Pinpoint the cell where the given text exists, returning its (X, Y) midpoint coordinate. 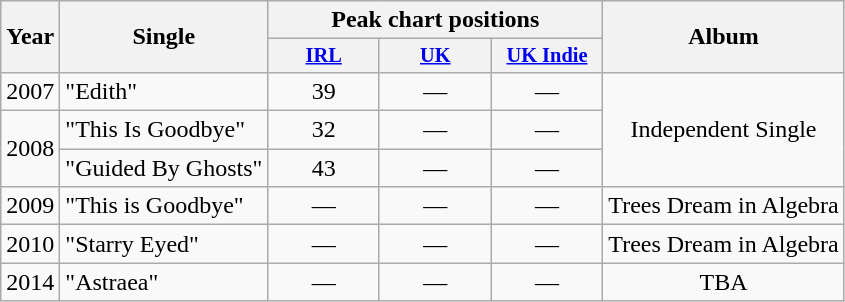
2009 (30, 206)
Year (30, 37)
IRL (324, 56)
"This is Goodbye" (164, 206)
"Edith" (164, 91)
32 (324, 130)
"Astraea" (164, 282)
39 (324, 91)
Single (164, 37)
Peak chart positions (436, 20)
TBA (724, 282)
"Starry Eyed" (164, 244)
2008 (30, 149)
2014 (30, 282)
UK Indie (547, 56)
2007 (30, 91)
Album (724, 37)
2010 (30, 244)
Independent Single (724, 129)
UK (435, 56)
"This Is Goodbye" (164, 130)
43 (324, 168)
"Guided By Ghosts" (164, 168)
